Find where the given text appears and provide that cell's center as (X, Y) coordinate. 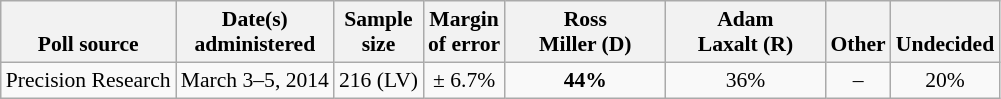
44% (585, 80)
Marginof error (464, 32)
36% (745, 80)
Precision Research (88, 80)
RossMiller (D) (585, 32)
± 6.7% (464, 80)
– (858, 80)
Samplesize (378, 32)
Other (858, 32)
Date(s)administered (255, 32)
Undecided (945, 32)
Poll source (88, 32)
March 3–5, 2014 (255, 80)
AdamLaxalt (R) (745, 32)
216 (LV) (378, 80)
20% (945, 80)
